Determine the [X, Y] coordinate at the center of the cell enclosing the given text.  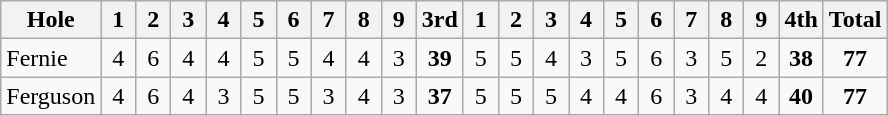
40 [801, 96]
Hole [51, 20]
38 [801, 58]
Total [855, 20]
37 [440, 96]
Fernie [51, 58]
39 [440, 58]
4th [801, 20]
3rd [440, 20]
Ferguson [51, 96]
